Return [x, y] of the center of cell containing provided text 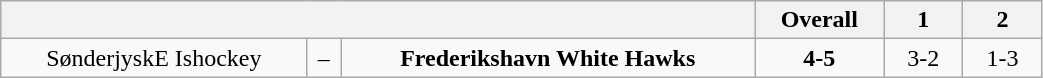
SønderjyskE Ishockey [154, 58]
1 [924, 20]
Overall [820, 20]
4-5 [820, 58]
1-3 [1002, 58]
2 [1002, 20]
3-2 [924, 58]
– [324, 58]
Frederikshavn White Hawks [548, 58]
